Scan for the cell matching the given text and deliver its (x, y) coordinate at center. 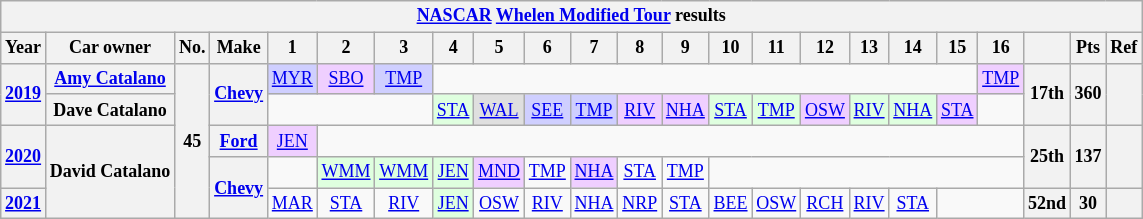
4 (454, 48)
2020 (24, 156)
9 (686, 48)
14 (913, 48)
137 (1088, 156)
Car owner (110, 48)
MAR (292, 204)
25th (1048, 156)
BEE (730, 204)
No. (192, 48)
1 (292, 48)
2 (346, 48)
2019 (24, 94)
Year (24, 48)
13 (869, 48)
2021 (24, 204)
17th (1048, 94)
7 (594, 48)
Ford (239, 140)
6 (547, 48)
3 (404, 48)
15 (958, 48)
NASCAR Whelen Modified Tour results (572, 16)
11 (776, 48)
Dave Catalano (110, 110)
RCH (826, 204)
MND (500, 172)
12 (826, 48)
SEE (547, 110)
45 (192, 141)
MYR (292, 78)
Ref (1124, 48)
David Catalano (110, 172)
360 (1088, 94)
5 (500, 48)
8 (640, 48)
10 (730, 48)
Make (239, 48)
16 (1001, 48)
NRP (640, 204)
30 (1088, 204)
52nd (1048, 204)
Amy Catalano (110, 78)
SBO (346, 78)
WAL (500, 110)
Pts (1088, 48)
